Pinpoint the cell where the given text exists, returning its [x, y] midpoint coordinate. 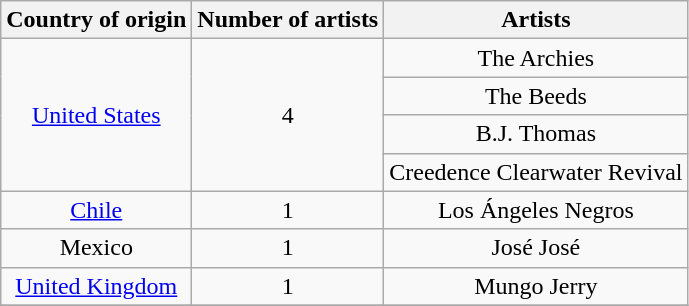
The Archies [536, 58]
4 [288, 115]
José José [536, 248]
United States [96, 115]
Los Ángeles Negros [536, 210]
The Beeds [536, 96]
Country of origin [96, 20]
Artists [536, 20]
B.J. Thomas [536, 134]
Mungo Jerry [536, 286]
Mexico [96, 248]
Creedence Clearwater Revival [536, 172]
Number of artists [288, 20]
United Kingdom [96, 286]
Chile [96, 210]
